Locate the cell with the specified text and output its [x, y] center coordinate. 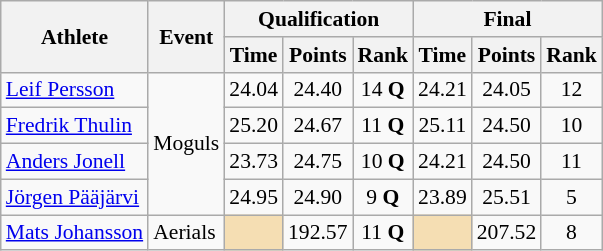
10 [572, 126]
Aerials [186, 233]
Leif Persson [74, 90]
Jörgen Pääjärvi [74, 197]
11 [572, 162]
25.11 [442, 126]
10 Q [382, 162]
Fredrik Thulin [74, 126]
24.40 [318, 90]
25.20 [254, 126]
192.57 [318, 233]
Athlete [74, 36]
23.73 [254, 162]
24.04 [254, 90]
24.67 [318, 126]
12 [572, 90]
24.05 [506, 90]
5 [572, 197]
24.95 [254, 197]
Mats Johansson [74, 233]
Moguls [186, 143]
24.75 [318, 162]
Qualification [318, 19]
23.89 [442, 197]
Final [508, 19]
25.51 [506, 197]
9 Q [382, 197]
24.90 [318, 197]
14 Q [382, 90]
Anders Jonell [74, 162]
8 [572, 233]
207.52 [506, 233]
Event [186, 36]
